Find where the given text appears and provide that cell's center as [x, y] coordinate. 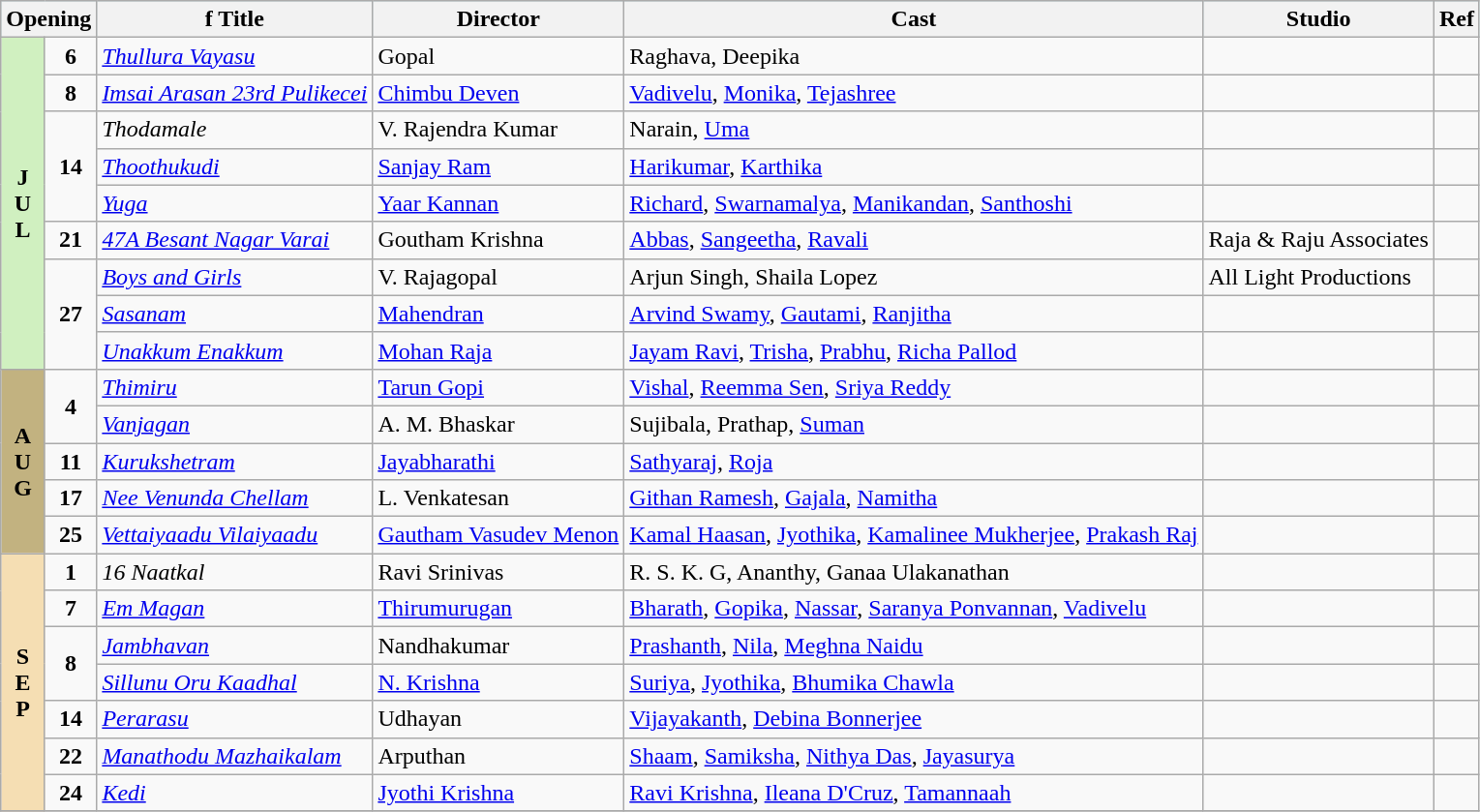
16 Naatkal [234, 572]
Jayabharathi [498, 462]
AUG [23, 461]
A. M. Bhaskar [498, 424]
Raja & Raju Associates [1318, 240]
25 [71, 535]
Sillunu Oru Kaadhal [234, 682]
Jambhavan [234, 646]
27 [71, 314]
Mahendran [498, 314]
Yaar Kannan [498, 203]
Githan Ramesh, Gajala, Namitha [914, 498]
22 [71, 756]
Vanjagan [234, 424]
Vettaiyaadu Vilaiyaadu [234, 535]
Sathyaraj, Roja [914, 462]
Bharath, Gopika, Nassar, Saranya Ponvannan, Vadivelu [914, 609]
Director [498, 19]
Vishal, Reemma Sen, Sriya Reddy [914, 387]
Suriya, Jyothika, Bhumika Chawla [914, 682]
47A Besant Nagar Varai [234, 240]
1 [71, 572]
7 [71, 609]
f Title [234, 19]
17 [71, 498]
4 [71, 406]
Narain, Uma [914, 130]
Kurukshetram [234, 462]
Harikumar, Karthika [914, 166]
Shaam, Samiksha, Nithya Das, Jayasurya [914, 756]
Thirumurugan [498, 609]
JUL [23, 203]
Goutham Krishna [498, 240]
Ravi Krishna, Ileana D'Cruz, Tamannaah [914, 793]
Vadivelu, Monika, Tejashree [914, 93]
Udhayan [498, 719]
Boys and Girls [234, 277]
6 [71, 56]
Gopal [498, 56]
V. Rajagopal [498, 277]
Unakkum Enakkum [234, 350]
Thimiru [234, 387]
Prashanth, Nila, Meghna Naidu [914, 646]
21 [71, 240]
Chimbu Deven [498, 93]
Vijayakanth, Debina Bonnerjee [914, 719]
Arvind Swamy, Gautami, Ranjitha [914, 314]
Kedi [234, 793]
Studio [1318, 19]
Imsai Arasan 23rd Pulikecei [234, 93]
Mohan Raja [498, 350]
Arjun Singh, Shaila Lopez [914, 277]
Abbas, Sangeetha, Ravali [914, 240]
Manathodu Mazhaikalam [234, 756]
Nee Venunda Chellam [234, 498]
Sujibala, Prathap, Suman [914, 424]
Jyothi Krishna [498, 793]
Thodamale [234, 130]
Ref [1456, 19]
Thullura Vayasu [234, 56]
24 [71, 793]
Raghava, Deepika [914, 56]
11 [71, 462]
Richard, Swarnamalya, Manikandan, Santhoshi [914, 203]
Sasanam [234, 314]
Nandhakumar [498, 646]
Yuga [234, 203]
Perarasu [234, 719]
L. Venkatesan [498, 498]
N. Krishna [498, 682]
Jayam Ravi, Trisha, Prabhu, Richa Pallod [914, 350]
V. Rajendra Kumar [498, 130]
All Light Productions [1318, 277]
R. S. K. G, Ananthy, Ganaa Ulakanathan [914, 572]
Tarun Gopi [498, 387]
Ravi Srinivas [498, 572]
Em Magan [234, 609]
SEP [23, 682]
Cast [914, 19]
Opening [48, 19]
Kamal Haasan, Jyothika, Kamalinee Mukherjee, Prakash Raj [914, 535]
Sanjay Ram [498, 166]
Arputhan [498, 756]
Gautham Vasudev Menon [498, 535]
Thoothukudi [234, 166]
